Provide the (X, Y) coordinate of the cell's center where the given text is located.  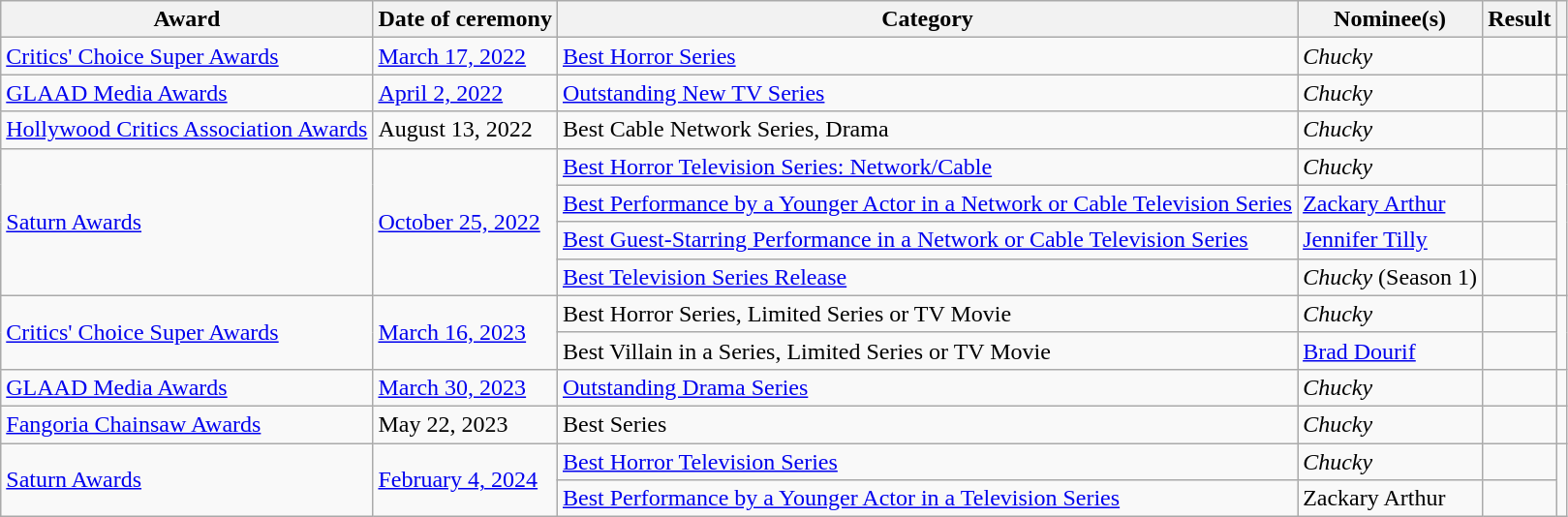
Best Horror Series, Limited Series or TV Movie (927, 314)
Category (927, 19)
Result (1520, 19)
Best Cable Network Series, Drama (927, 130)
March 16, 2023 (465, 332)
Outstanding New TV Series (927, 93)
Best Series (927, 424)
Date of ceremony (465, 19)
Brad Dourif (1391, 350)
April 2, 2022 (465, 93)
Hollywood Critics Association Awards (187, 130)
Nominee(s) (1391, 19)
Best Performance by a Younger Actor in a Network or Cable Television Series (927, 203)
Best Villain in a Series, Limited Series or TV Movie (927, 350)
Best Horror Television Series: Network/Cable (927, 167)
Best Guest-Starring Performance in a Network or Cable Television Series (927, 240)
May 22, 2023 (465, 424)
February 4, 2024 (465, 480)
Best Horror Series (927, 56)
Chucky (Season 1) (1391, 277)
Best Television Series Release (927, 277)
Best Performance by a Younger Actor in a Television Series (927, 499)
Fangoria Chainsaw Awards (187, 424)
March 30, 2023 (465, 387)
Outstanding Drama Series (927, 387)
Award (187, 19)
Best Horror Television Series (927, 462)
October 25, 2022 (465, 222)
August 13, 2022 (465, 130)
Jennifer Tilly (1391, 240)
March 17, 2022 (465, 56)
